Find where the given text appears and provide that cell's center as [X, Y] coordinate. 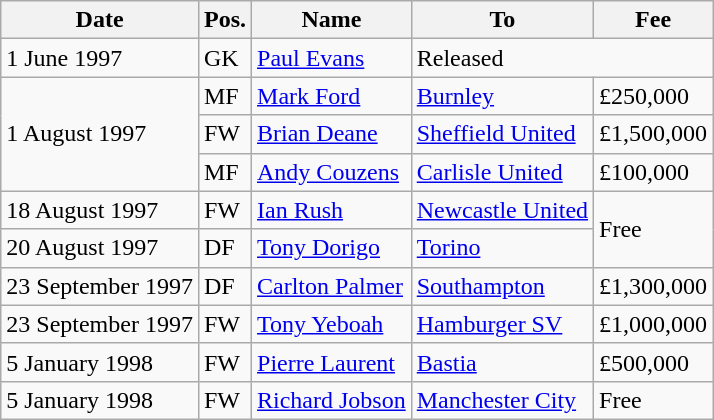
1 June 1997 [100, 58]
Manchester City [502, 400]
Date [100, 20]
18 August 1997 [100, 210]
Hamburger SV [502, 324]
Bastia [502, 362]
Name [332, 20]
To [502, 20]
GK [224, 58]
Pos. [224, 20]
Andy Couzens [332, 172]
Burnley [502, 96]
£1,000,000 [654, 324]
1 August 1997 [100, 134]
Sheffield United [502, 134]
Ian Rush [332, 210]
20 August 1997 [100, 248]
£500,000 [654, 362]
£250,000 [654, 96]
Paul Evans [332, 58]
Tony Dorigo [332, 248]
£1,500,000 [654, 134]
£100,000 [654, 172]
Released [562, 58]
Richard Jobson [332, 400]
Torino [502, 248]
Newcastle United [502, 210]
Brian Deane [332, 134]
Pierre Laurent [332, 362]
£1,300,000 [654, 286]
Mark Ford [332, 96]
Tony Yeboah [332, 324]
Carlton Palmer [332, 286]
Carlisle United [502, 172]
Fee [654, 20]
Southampton [502, 286]
